Locate the cell with the specified text and output its (X, Y) center coordinate. 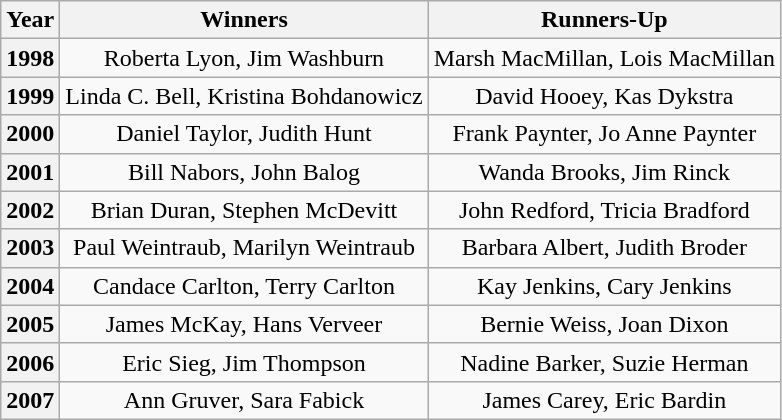
Frank Paynter, Jo Anne Paynter (604, 134)
David Hooey, Kas Dykstra (604, 96)
2001 (30, 172)
2003 (30, 248)
Bernie Weiss, Joan Dixon (604, 324)
Kay Jenkins, Cary Jenkins (604, 286)
2000 (30, 134)
Brian Duran, Stephen McDevitt (244, 210)
Year (30, 20)
1999 (30, 96)
John Redford, Tricia Bradford (604, 210)
Nadine Barker, Suzie Herman (604, 362)
Wanda Brooks, Jim Rinck (604, 172)
1998 (30, 58)
Runners-Up (604, 20)
Paul Weintraub, Marilyn Weintraub (244, 248)
2002 (30, 210)
Linda C. Bell, Kristina Bohdanowicz (244, 96)
Ann Gruver, Sara Fabick (244, 400)
Winners (244, 20)
2006 (30, 362)
Daniel Taylor, Judith Hunt (244, 134)
Marsh MacMillan, Lois MacMillan (604, 58)
2007 (30, 400)
Candace Carlton, Terry Carlton (244, 286)
2005 (30, 324)
Roberta Lyon, Jim Washburn (244, 58)
James Carey, Eric Bardin (604, 400)
Bill Nabors, John Balog (244, 172)
Barbara Albert, Judith Broder (604, 248)
2004 (30, 286)
James McKay, Hans Verveer (244, 324)
Eric Sieg, Jim Thompson (244, 362)
